Locate the cell with the specified text and output its [X, Y] center coordinate. 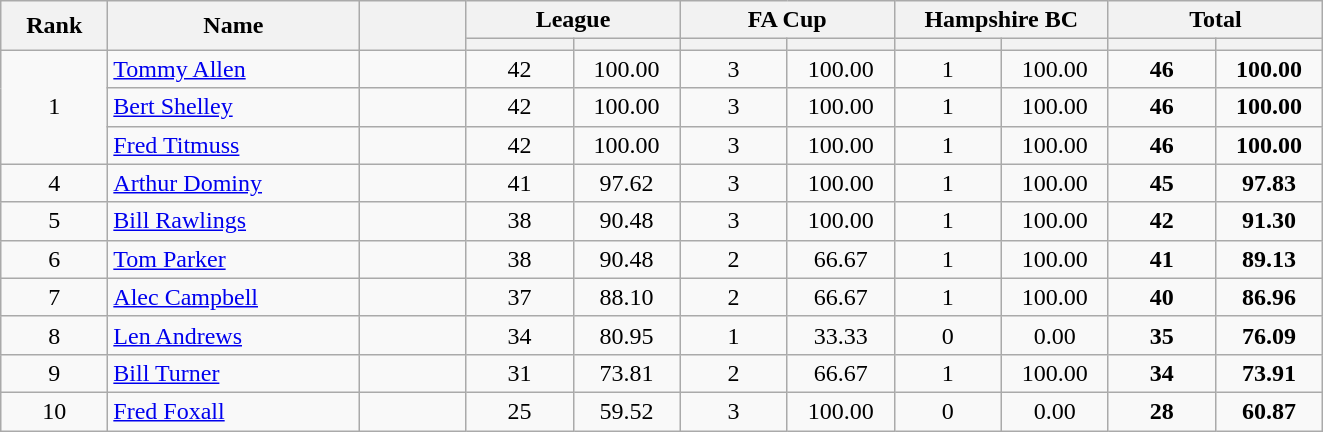
Fred Foxall [234, 411]
League [573, 20]
73.91 [1268, 373]
Name [234, 26]
6 [54, 259]
Hampshire BC [1001, 20]
91.30 [1268, 221]
4 [54, 183]
35 [1162, 335]
37 [520, 297]
97.83 [1268, 183]
31 [520, 373]
8 [54, 335]
60.87 [1268, 411]
Len Andrews [234, 335]
Total [1215, 20]
59.52 [626, 411]
73.81 [626, 373]
Tom Parker [234, 259]
76.09 [1268, 335]
88.10 [626, 297]
Bill Turner [234, 373]
7 [54, 297]
FA Cup [787, 20]
Bert Shelley [234, 107]
Bill Rawlings [234, 221]
Tommy Allen [234, 69]
80.95 [626, 335]
40 [1162, 297]
33.33 [840, 335]
Rank [54, 26]
5 [54, 221]
Alec Campbell [234, 297]
97.62 [626, 183]
28 [1162, 411]
10 [54, 411]
89.13 [1268, 259]
Arthur Dominy [234, 183]
25 [520, 411]
45 [1162, 183]
9 [54, 373]
Fred Titmuss [234, 145]
86.96 [1268, 297]
